Identify which cell holds the provided text, then report its [x, y] central coordinate. 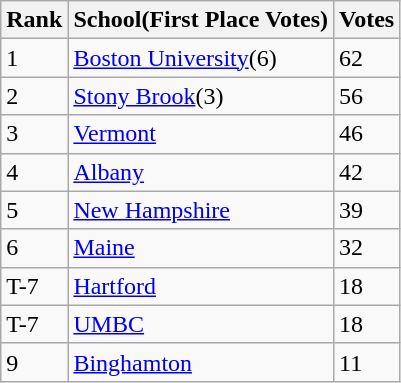
2 [34, 96]
Vermont [201, 134]
School(First Place Votes) [201, 20]
Stony Brook(3) [201, 96]
5 [34, 210]
Hartford [201, 286]
Boston University(6) [201, 58]
4 [34, 172]
Binghamton [201, 362]
42 [367, 172]
39 [367, 210]
32 [367, 248]
6 [34, 248]
56 [367, 96]
Votes [367, 20]
46 [367, 134]
Rank [34, 20]
3 [34, 134]
Albany [201, 172]
62 [367, 58]
11 [367, 362]
New Hampshire [201, 210]
UMBC [201, 324]
9 [34, 362]
Maine [201, 248]
1 [34, 58]
